For the text-containing cell, return its midpoint in (x, y) coordinate format. 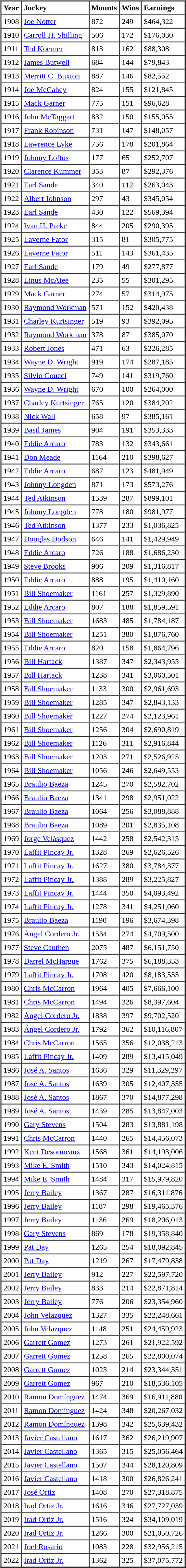
1984 (11, 1043)
Silvio Coucci (55, 375)
$398,627 (164, 457)
249 (130, 21)
173 (130, 484)
261 (130, 1342)
1968 (11, 825)
$23,354,960 (164, 1301)
1367 (104, 1193)
$464,322 (164, 21)
1987 (11, 1084)
1444 (104, 893)
$37,075,772 (164, 1560)
824 (104, 89)
246 (130, 770)
43 (130, 198)
1273 (104, 1342)
1945 (11, 512)
$14,024,815 (164, 1165)
201 (130, 825)
1995 (11, 1193)
$1,784,187 (164, 621)
$21,922,592 (164, 1342)
1976 (11, 934)
$20,267,032 (164, 1410)
1568 (104, 1152)
1950 (11, 580)
$314,975 (164, 294)
1910 (11, 35)
2002 (11, 1288)
1954 (11, 634)
$420,438 (164, 307)
871 (104, 484)
65 (130, 158)
326 (130, 1002)
Steve Cauthen (55, 947)
$345,054 (164, 198)
$361,435 (164, 253)
$88,308 (164, 49)
1912 (11, 62)
$301,295 (164, 280)
$385,161 (164, 416)
Albert Johnson (55, 198)
1928 (11, 280)
325 (130, 1560)
1923 (11, 212)
1388 (104, 879)
1908 (11, 21)
206 (130, 1301)
1238 (104, 675)
375 (130, 961)
912 (104, 1274)
$27,727,039 (164, 1506)
$24,459,923 (164, 1329)
2000 (11, 1261)
378 (104, 335)
1977 (11, 947)
1083 (104, 1547)
256 (130, 811)
191 (130, 430)
1997 (11, 1220)
1398 (104, 1424)
813 (104, 49)
2017 (11, 1492)
430 (104, 212)
$176,030 (164, 35)
1278 (104, 907)
340 (104, 185)
397 (130, 1016)
1970 (11, 852)
1914 (11, 89)
$15,979,820 (164, 1179)
$2,343,955 (164, 661)
1972 (11, 879)
844 (104, 226)
258 (130, 838)
Lawrence Lyke (55, 144)
$899,101 (164, 498)
123 (130, 471)
162 (130, 49)
$27,318,875 (164, 1492)
$2,626,526 (164, 852)
353 (104, 171)
1994 (11, 1179)
177 (104, 158)
1985 (11, 1056)
1341 (104, 798)
1918 (11, 144)
1627 (104, 866)
227 (130, 1274)
1952 (11, 607)
1418 (104, 1479)
1245 (104, 784)
1974 (11, 907)
1387 (104, 661)
Darrel McHargue (55, 961)
$19,465,376 (164, 1206)
2022 (11, 1560)
1996 (11, 1206)
1937 (11, 403)
1930 (11, 307)
687 (104, 471)
$8,397,604 (164, 1002)
1929 (11, 294)
$4,251,060 (164, 907)
1936 (11, 389)
$4,709,500 (164, 934)
$148,057 (164, 130)
756 (104, 144)
Johnny Loftus (55, 158)
2009 (11, 1383)
1023 (104, 1370)
356 (130, 1043)
1867 (104, 1097)
$9,702,520 (164, 1016)
519 (104, 321)
Wins (130, 8)
485 (130, 621)
342 (130, 1424)
2007 (11, 1356)
1440 (104, 1138)
$3,784,377 (164, 866)
$2,526,925 (164, 757)
906 (104, 566)
1981 (11, 1002)
1203 (104, 757)
1258 (104, 1356)
1971 (11, 866)
1980 (11, 988)
$6,151,750 (164, 947)
Steve Brooks (55, 566)
1064 (104, 811)
$25,639,432 (164, 1424)
1963 (11, 757)
271 (130, 757)
$569,394 (164, 212)
2019 (11, 1519)
Clarence Kummer (55, 171)
209 (130, 566)
Douglas Dodson (55, 539)
José Ortiz (55, 1492)
1708 (104, 975)
778 (104, 512)
1938 (11, 416)
1265 (104, 1247)
$2,690,819 (164, 730)
304 (130, 730)
$2,961,693 (164, 689)
1539 (104, 498)
Joe Notter (55, 21)
1925 (11, 239)
1934 (11, 362)
Carroll H. Shilling (55, 35)
$2,835,108 (164, 825)
1939 (11, 430)
1975 (11, 920)
1965 (11, 784)
$22,597,720 (164, 1274)
1955 (11, 648)
1948 (11, 552)
James Butwell (55, 62)
49 (130, 267)
1990 (11, 1124)
1190 (104, 920)
1251 (104, 634)
765 (104, 403)
2008 (11, 1370)
$16,911,880 (164, 1397)
144 (130, 62)
$226,285 (164, 348)
$2,916,844 (164, 743)
506 (104, 35)
$3,674,398 (164, 920)
$14,456,073 (164, 1138)
97 (130, 416)
1164 (104, 457)
$21,050,726 (164, 1533)
2006 (11, 1342)
1988 (11, 1097)
420 (130, 975)
251 (130, 1329)
731 (104, 130)
335 (130, 1315)
1953 (11, 621)
172 (130, 35)
$2,951,022 (164, 798)
904 (104, 430)
283 (130, 1124)
93 (130, 321)
$28,120,809 (164, 1465)
1911 (11, 49)
$305,775 (164, 239)
$155,055 (164, 117)
783 (104, 444)
1089 (104, 825)
311 (130, 743)
112 (130, 185)
1442 (104, 838)
1148 (104, 1329)
Ivan H. Parke (55, 226)
254 (130, 1247)
361 (130, 1152)
2013 (11, 1438)
150 (130, 117)
1683 (104, 621)
$2,123,961 (164, 716)
Basil James (55, 430)
1126 (104, 743)
1924 (11, 226)
$981,977 (164, 512)
832 (104, 117)
869 (104, 1233)
$1,876,760 (164, 634)
1639 (104, 1084)
179 (104, 267)
$22,871,814 (164, 1288)
174 (130, 362)
2001 (11, 1274)
$1,864,796 (164, 648)
1949 (11, 566)
2004 (11, 1315)
2010 (11, 1397)
1943 (11, 484)
100 (130, 389)
1956 (11, 661)
1946 (11, 525)
1056 (104, 770)
1504 (104, 1124)
344 (130, 1465)
1983 (11, 1029)
1377 (104, 525)
1136 (104, 1220)
324 (130, 1519)
$4,093,492 (164, 893)
1940 (11, 444)
Mounts (104, 8)
$19,358,840 (164, 1233)
$14,877,298 (164, 1097)
$8,183,535 (164, 975)
Don Meade (55, 457)
1227 (104, 716)
2014 (11, 1451)
$481,949 (164, 471)
775 (104, 103)
Nick Wall (55, 416)
$1,316,817 (164, 566)
$3,088,888 (164, 811)
$384,202 (164, 403)
807 (104, 607)
317 (130, 1179)
1762 (104, 961)
2018 (11, 1506)
1962 (11, 743)
$16,311,876 (164, 1193)
$34,109,019 (164, 1519)
$353,333 (164, 430)
1933 (11, 348)
2005 (11, 1329)
$6,188,353 (164, 961)
Earnings (164, 8)
$32,956,215 (164, 1547)
1266 (104, 1533)
$79,843 (164, 62)
405 (130, 988)
$82,552 (164, 76)
684 (104, 62)
1565 (104, 1043)
1534 (104, 934)
1507 (104, 1465)
872 (104, 21)
1133 (104, 689)
1932 (11, 335)
Jockey (55, 8)
$12,038,213 (164, 1043)
776 (104, 1301)
196 (130, 920)
1219 (104, 1261)
749 (104, 375)
511 (104, 253)
$26,219,907 (164, 1438)
1992 (11, 1152)
305 (130, 1084)
$7,666,100 (164, 988)
1915 (11, 103)
1999 (11, 1247)
967 (104, 1383)
$201,864 (164, 144)
$18,206,013 (164, 1220)
$385,070 (164, 335)
$22,800,074 (164, 1356)
1285 (104, 702)
120 (130, 403)
$1,410,160 (164, 580)
1969 (11, 838)
346 (130, 1506)
2016 (11, 1479)
1951 (11, 593)
1362 (104, 1560)
1961 (11, 730)
1474 (104, 1397)
$287,185 (164, 362)
887 (104, 76)
1617 (104, 1438)
Kent Desormeaux (55, 1152)
1960 (11, 716)
658 (104, 416)
1328 (104, 852)
1944 (11, 498)
63 (130, 348)
1408 (104, 1492)
$26,826,241 (164, 1479)
1986 (11, 1070)
1942 (11, 471)
1494 (104, 1002)
233 (130, 525)
833 (104, 1288)
1327 (104, 1315)
$3,060,501 (164, 675)
$13,881,198 (164, 1124)
$23,344,351 (164, 1370)
$18,092,845 (164, 1247)
571 (104, 307)
228 (130, 1547)
$121,845 (164, 89)
Robert Jones (55, 348)
343 (130, 1165)
1161 (104, 593)
350 (130, 893)
$573,276 (164, 484)
1989 (11, 1111)
1966 (11, 798)
$252,707 (164, 158)
143 (130, 253)
267 (130, 1261)
297 (104, 198)
2021 (11, 1547)
195 (130, 580)
1957 (11, 675)
2075 (104, 947)
$290,395 (164, 226)
$22,248,661 (164, 1315)
180 (130, 512)
1792 (104, 1029)
2015 (11, 1465)
257 (130, 593)
John McTaggart (55, 117)
1916 (11, 117)
152 (130, 307)
1926 (11, 253)
348 (130, 1410)
1616 (104, 1506)
$10,116,807 (164, 1029)
2003 (11, 1301)
1510 (104, 1165)
122 (130, 212)
1978 (11, 961)
1947 (11, 539)
1935 (11, 375)
919 (104, 362)
487 (130, 947)
1931 (11, 321)
Joe McCahey (55, 89)
146 (130, 76)
1917 (11, 130)
$18,536,105 (164, 1383)
81 (130, 239)
$2,649,553 (164, 770)
$392,095 (164, 321)
Jorge Velásquez (55, 838)
Frank Robinson (55, 130)
$1,036,825 (164, 525)
$14,193,006 (164, 1152)
1484 (104, 1179)
1424 (104, 1410)
670 (104, 389)
329 (130, 1070)
$2,542,315 (164, 838)
1998 (11, 1233)
1919 (11, 158)
$1,859,591 (164, 607)
151 (130, 103)
$1,686,230 (164, 552)
1636 (104, 1070)
1913 (11, 76)
1920 (11, 171)
1409 (104, 1056)
888 (104, 580)
Ted Koerner (55, 49)
369 (130, 1397)
370 (130, 1097)
1941 (11, 457)
$264,000 (164, 389)
158 (130, 648)
$13,847,003 (164, 1111)
Linus McAtee (55, 280)
$3,225,827 (164, 879)
2012 (11, 1424)
2011 (11, 1410)
$2,582,702 (164, 784)
235 (104, 280)
285 (130, 1111)
Joel Rosario (55, 1547)
55 (130, 280)
1365 (104, 1451)
1922 (11, 198)
Year (11, 8)
1991 (11, 1138)
1459 (104, 1111)
$96,628 (164, 103)
1958 (11, 689)
$12,407,355 (164, 1084)
$2,843,133 (164, 702)
1973 (11, 893)
1256 (104, 730)
1982 (11, 1016)
1187 (104, 1206)
$319,760 (164, 375)
155 (130, 89)
1979 (11, 975)
147 (130, 130)
1516 (104, 1519)
$25,056,464 (164, 1451)
$17,479,838 (164, 1261)
1967 (11, 811)
$263,043 (164, 185)
646 (104, 539)
1838 (104, 1016)
57 (130, 294)
1959 (11, 702)
471 (104, 348)
$292,376 (164, 171)
1921 (11, 185)
1993 (11, 1165)
$1,329,890 (164, 593)
132 (130, 444)
$343,661 (164, 444)
2020 (11, 1533)
Merritt C. Buxton (55, 76)
820 (104, 648)
$11,329,297 (164, 1070)
$277,877 (164, 267)
1927 (11, 267)
726 (104, 552)
$1,429,949 (164, 539)
$13,415,049 (164, 1056)
205 (130, 226)
